From the cell containing the given text, extract its center point as (X, Y) coordinate. 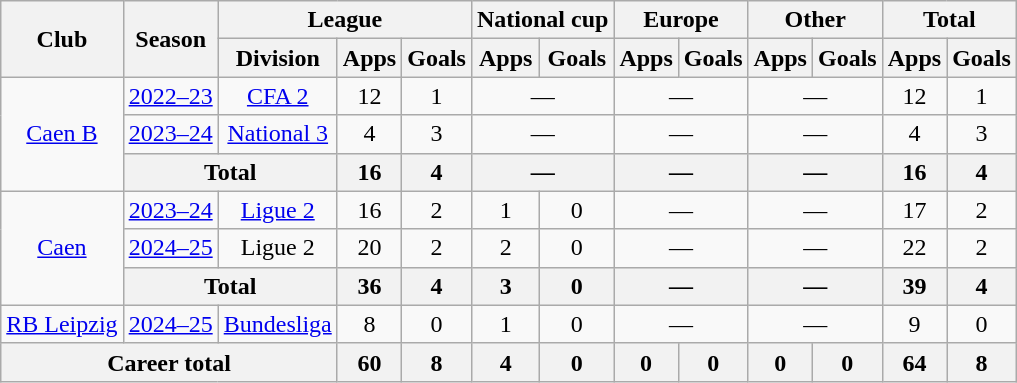
Club (62, 39)
RB Leipzig (62, 324)
CFA 2 (278, 96)
League (344, 20)
20 (369, 248)
Division (278, 58)
2022–23 (170, 96)
17 (914, 210)
9 (914, 324)
Caen B (62, 134)
Bundesliga (278, 324)
39 (914, 286)
22 (914, 248)
Caen (62, 248)
National 3 (278, 134)
Other (815, 20)
Season (170, 39)
National cup (542, 20)
36 (369, 286)
60 (369, 362)
64 (914, 362)
Career total (170, 362)
Europe (681, 20)
